Locate the cell with the specified text and output its [X, Y] center coordinate. 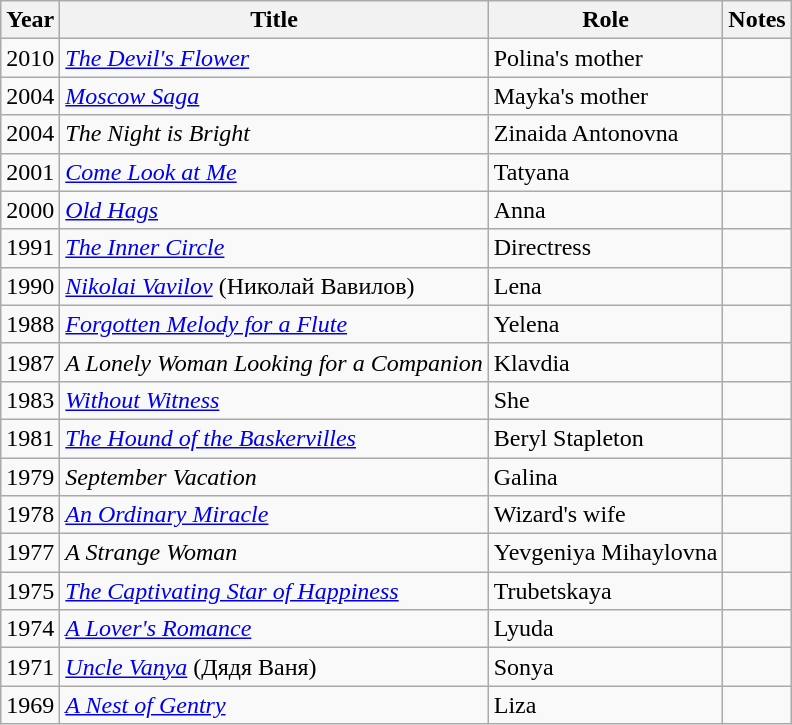
Liza [606, 705]
September Vacation [274, 477]
2010 [30, 58]
Nikolai Vavilov (Николай Вавилов) [274, 286]
Beryl Stapleton [606, 438]
Anna [606, 210]
1981 [30, 438]
The Captivating Star of Happiness [274, 591]
Old Hags [274, 210]
Role [606, 20]
Notes [757, 20]
1990 [30, 286]
Directress [606, 248]
1977 [30, 553]
Mayka's mother [606, 96]
Without Witness [274, 400]
1983 [30, 400]
Yelena [606, 324]
Forgotten Melody for a Flute [274, 324]
2001 [30, 172]
Wizard's wife [606, 515]
Year [30, 20]
Trubetskaya [606, 591]
Sonya [606, 667]
1975 [30, 591]
1987 [30, 362]
1974 [30, 629]
1969 [30, 705]
2000 [30, 210]
A Nest of Gentry [274, 705]
Yevgeniya Mihaylovna [606, 553]
1978 [30, 515]
Lyuda [606, 629]
The Devil's Flower [274, 58]
Klavdia [606, 362]
Polina's mother [606, 58]
Lena [606, 286]
The Night is Bright [274, 134]
A Strange Woman [274, 553]
Title [274, 20]
1991 [30, 248]
Uncle Vanya (Дядя Ваня) [274, 667]
An Ordinary Miracle [274, 515]
The Hound of the Baskervilles [274, 438]
Zinaida Antonovna [606, 134]
1971 [30, 667]
Galina [606, 477]
Tatyana [606, 172]
Moscow Saga [274, 96]
She [606, 400]
A Lover's Romance [274, 629]
1979 [30, 477]
A Lonely Woman Looking for a Companion [274, 362]
The Inner Circle [274, 248]
Come Look at Me [274, 172]
1988 [30, 324]
